Determine the (x, y) coordinate at the center of the cell enclosing the given text.  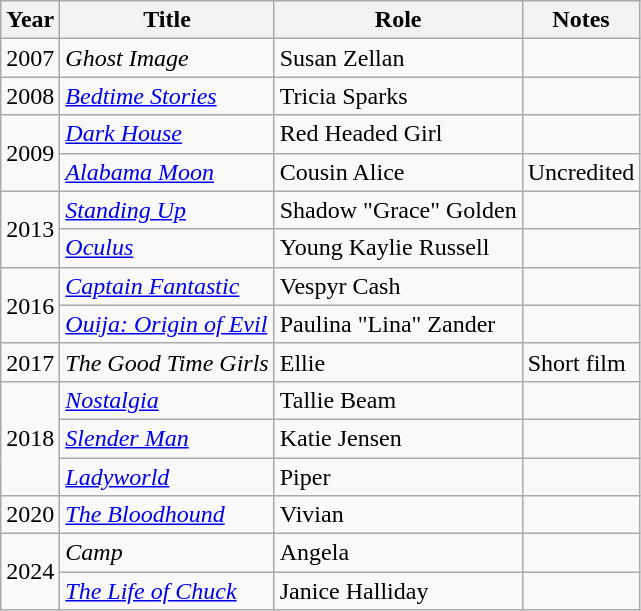
Short film (581, 362)
Ouija: Origin of Evil (167, 324)
2013 (30, 229)
Tricia Sparks (398, 96)
Ellie (398, 362)
Uncredited (581, 172)
Year (30, 20)
The Good Time Girls (167, 362)
Piper (398, 477)
Young Kaylie Russell (398, 248)
2007 (30, 58)
2016 (30, 305)
Angela (398, 553)
Paulina "Lina" Zander (398, 324)
Tallie Beam (398, 400)
Ladyworld (167, 477)
Camp (167, 553)
2024 (30, 572)
Janice Halliday (398, 591)
Title (167, 20)
2008 (30, 96)
Oculus (167, 248)
Alabama Moon (167, 172)
2020 (30, 515)
2017 (30, 362)
Katie Jensen (398, 438)
Notes (581, 20)
Dark House (167, 134)
Role (398, 20)
Captain Fantastic (167, 286)
Shadow "Grace" Golden (398, 210)
Vespyr Cash (398, 286)
Cousin Alice (398, 172)
Bedtime Stories (167, 96)
Red Headed Girl (398, 134)
2009 (30, 153)
The Bloodhound (167, 515)
Ghost Image (167, 58)
Vivian (398, 515)
Nostalgia (167, 400)
2018 (30, 438)
Susan Zellan (398, 58)
Standing Up (167, 210)
The Life of Chuck (167, 591)
Slender Man (167, 438)
